Scan for the cell matching the given text and deliver its [X, Y] coordinate at center. 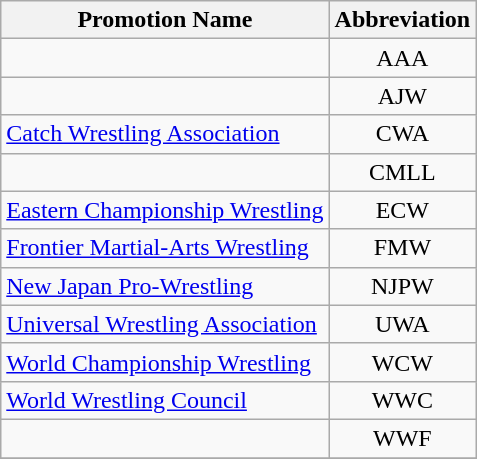
NJPW [402, 286]
World Championship Wrestling [165, 362]
Frontier Martial-Arts Wrestling [165, 248]
Universal Wrestling Association [165, 324]
Catch Wrestling Association [165, 134]
World Wrestling Council [165, 400]
Abbreviation [402, 20]
AJW [402, 96]
CWA [402, 134]
Promotion Name [165, 20]
WWF [402, 438]
ECW [402, 210]
New Japan Pro-Wrestling [165, 286]
UWA [402, 324]
FMW [402, 248]
WWC [402, 400]
Eastern Championship Wrestling [165, 210]
AAA [402, 58]
CMLL [402, 172]
WCW [402, 362]
